Extract the [x, y] coordinate from the center of the cell holding the provided text.  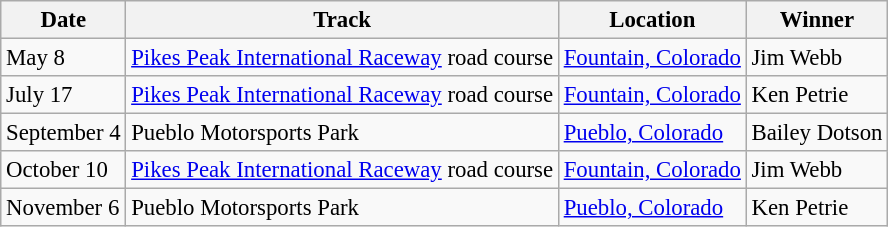
Track [342, 20]
Date [64, 20]
May 8 [64, 58]
September 4 [64, 133]
Location [652, 20]
November 6 [64, 208]
July 17 [64, 95]
Winner [817, 20]
October 10 [64, 170]
Bailey Dotson [817, 133]
